For the text-containing cell, return its midpoint in (X, Y) coordinate format. 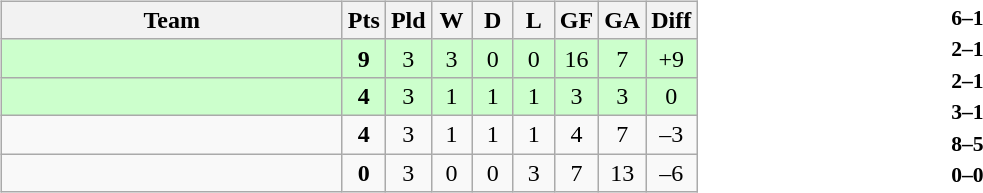
+9 (672, 58)
–6 (672, 173)
9 (364, 58)
Team (172, 20)
Pld (408, 20)
GF (576, 20)
W (452, 20)
13 (622, 173)
GA (622, 20)
–3 (672, 134)
D (492, 20)
Pts (364, 20)
L (534, 20)
Diff (672, 20)
16 (576, 58)
